Extract the (x, y) coordinate from the center of the cell holding the provided text.  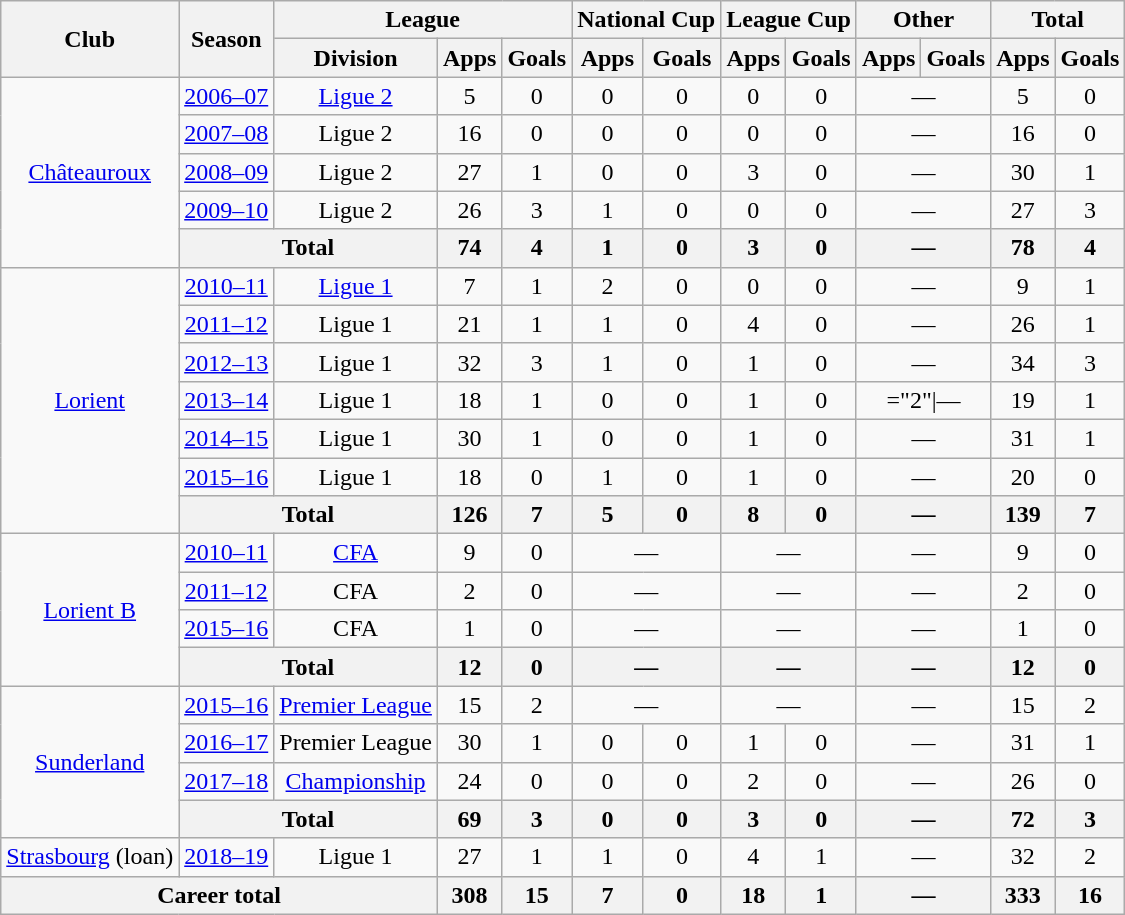
8 (754, 515)
2017–18 (226, 781)
League Cup (789, 20)
333 (1023, 895)
126 (469, 515)
="2"|— (923, 400)
Lorient B (90, 610)
2016–17 (226, 743)
National Cup (646, 20)
Lorient (90, 400)
Division (356, 58)
2018–19 (226, 857)
78 (1023, 248)
2009–10 (226, 210)
20 (1023, 477)
21 (469, 324)
Sunderland (90, 762)
League (423, 20)
24 (469, 781)
Career total (220, 895)
Championship (356, 781)
72 (1023, 819)
2007–08 (226, 134)
2012–13 (226, 362)
19 (1023, 400)
34 (1023, 362)
2006–07 (226, 96)
2008–09 (226, 172)
Season (226, 39)
Other (923, 20)
Club (90, 39)
69 (469, 819)
139 (1023, 515)
Strasbourg (loan) (90, 857)
74 (469, 248)
Châteauroux (90, 172)
308 (469, 895)
2014–15 (226, 438)
2013–14 (226, 400)
